From the cell containing the given text, extract its center point as (x, y) coordinate. 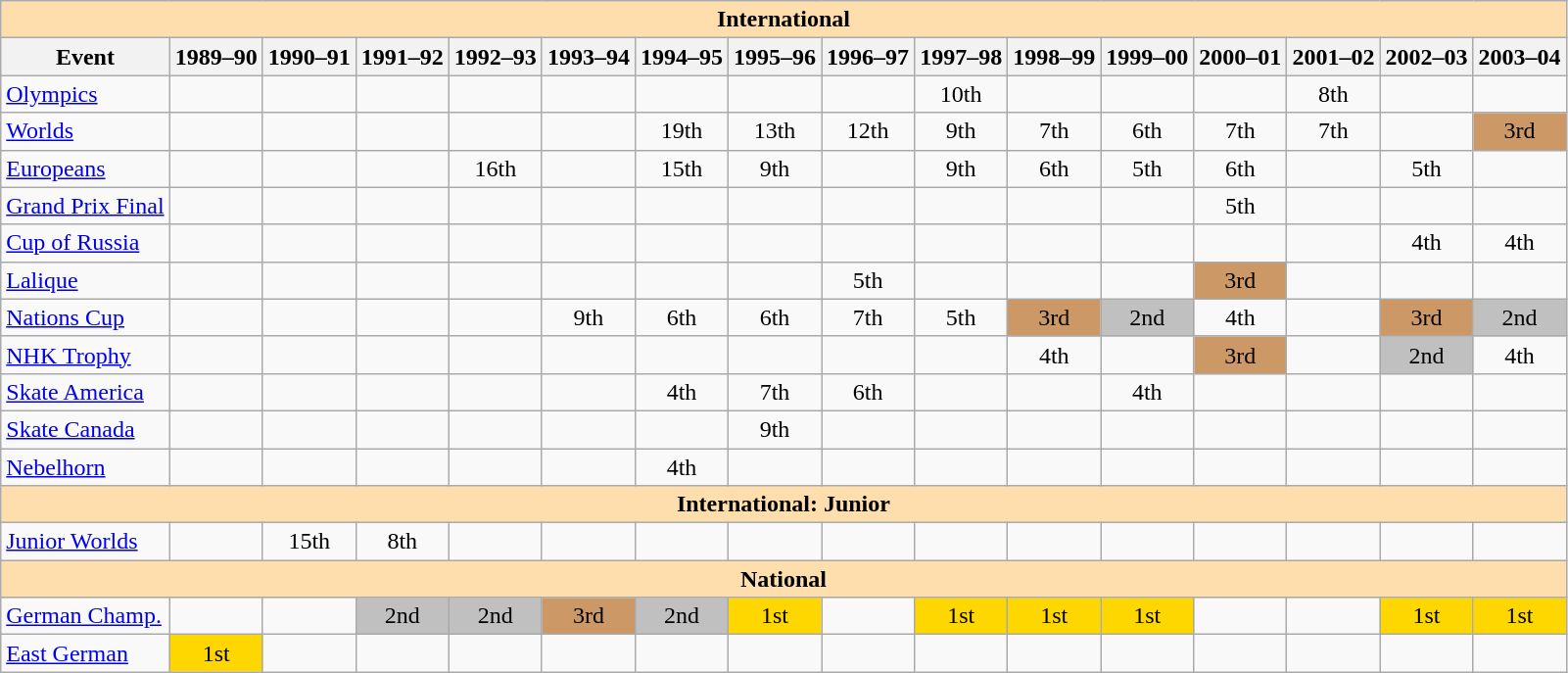
Junior Worlds (85, 542)
Worlds (85, 131)
1995–96 (776, 57)
16th (496, 168)
East German (85, 653)
NHK Trophy (85, 355)
International (784, 20)
12th (868, 131)
International: Junior (784, 505)
19th (682, 131)
Skate America (85, 392)
Event (85, 57)
2002–03 (1426, 57)
1994–95 (682, 57)
1997–98 (962, 57)
Olympics (85, 94)
1989–90 (215, 57)
1998–99 (1054, 57)
National (784, 579)
1996–97 (868, 57)
Skate Canada (85, 429)
Lalique (85, 280)
Europeans (85, 168)
Nations Cup (85, 317)
13th (776, 131)
1999–00 (1148, 57)
German Champ. (85, 616)
10th (962, 94)
Grand Prix Final (85, 206)
2001–02 (1334, 57)
2000–01 (1240, 57)
1992–93 (496, 57)
2003–04 (1520, 57)
Nebelhorn (85, 467)
Cup of Russia (85, 243)
1991–92 (402, 57)
1990–91 (309, 57)
1993–94 (588, 57)
